Return the (X, Y) coordinate for the center point of the cell that contains the specified text.  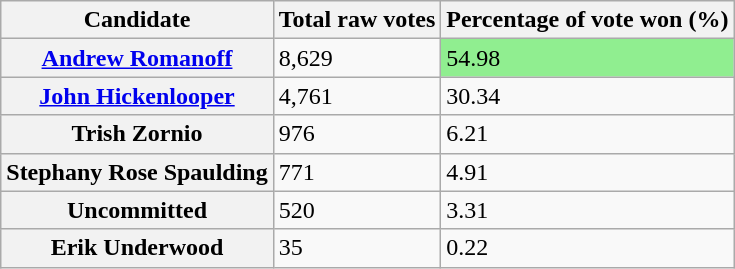
4.91 (588, 172)
Stephany Rose Spaulding (138, 172)
0.22 (588, 248)
Percentage of vote won (%) (588, 20)
Trish Zornio (138, 134)
54.98 (588, 58)
8,629 (357, 58)
Andrew Romanoff (138, 58)
771 (357, 172)
Candidate (138, 20)
Uncommitted (138, 210)
30.34 (588, 96)
John Hickenlooper (138, 96)
Total raw votes (357, 20)
520 (357, 210)
976 (357, 134)
35 (357, 248)
6.21 (588, 134)
3.31 (588, 210)
4,761 (357, 96)
Erik Underwood (138, 248)
